Extract the [x, y] coordinate from the center of the cell holding the provided text.  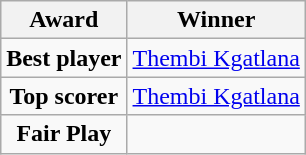
Winner [216, 20]
Fair Play [64, 134]
Top scorer [64, 96]
Best player [64, 58]
Award [64, 20]
